Return [x, y] of the center of cell containing provided text 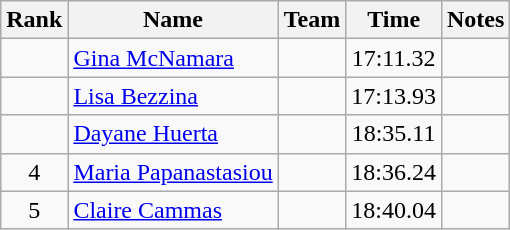
4 [34, 172]
18:35.11 [394, 134]
Rank [34, 20]
Dayane Huerta [173, 134]
Gina McNamara [173, 58]
17:13.93 [394, 96]
Lisa Bezzina [173, 96]
Maria Papanastasiou [173, 172]
5 [34, 210]
17:11.32 [394, 58]
Name [173, 20]
Notes [475, 20]
Time [394, 20]
Claire Cammas [173, 210]
18:40.04 [394, 210]
18:36.24 [394, 172]
Team [312, 20]
